Output the (X, Y) coordinate of the center of the cell containing the given text.  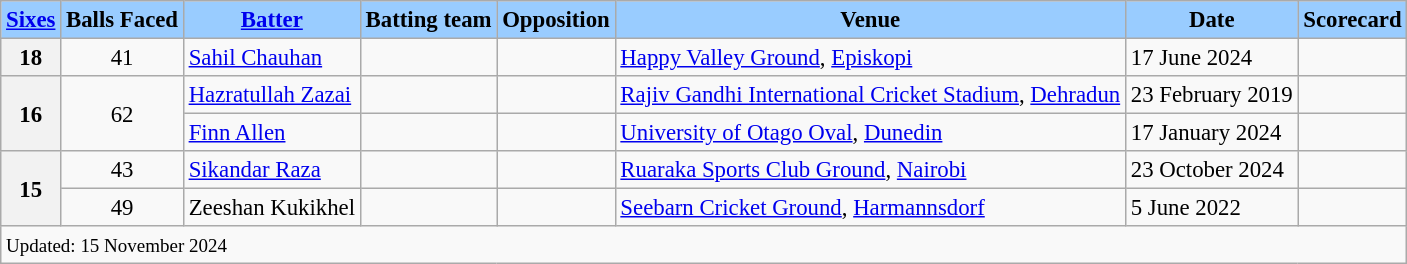
Rajiv Gandhi International Cricket Stadium, Dehradun (870, 95)
Sixes (31, 20)
Hazratullah Zazai (272, 95)
University of Otago Oval, Dunedin (870, 133)
16 (31, 114)
Venue (870, 20)
15 (31, 188)
23 October 2024 (1212, 170)
Batter (272, 20)
17 June 2024 (1212, 58)
Finn Allen (272, 133)
43 (122, 170)
Happy Valley Ground, Episkopi (870, 58)
18 (31, 58)
49 (122, 208)
23 February 2019 (1212, 95)
17 January 2024 (1212, 133)
41 (122, 58)
Sahil Chauhan (272, 58)
Batting team (428, 20)
Ruaraka Sports Club Ground, Nairobi (870, 170)
Opposition (556, 20)
Balls Faced (122, 20)
Zeeshan Kukikhel (272, 208)
Date (1212, 20)
Scorecard (1352, 20)
Seebarn Cricket Ground, Harmannsdorf (870, 208)
62 (122, 114)
5 June 2022 (1212, 208)
Sikandar Raza (272, 170)
Updated: 15 November 2024 (704, 245)
